Scan for the cell matching the given text and deliver its (X, Y) coordinate at center. 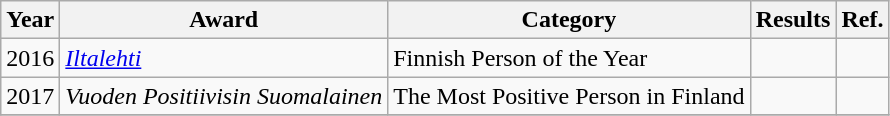
The Most Positive Person in Finland (569, 96)
Vuoden Positiivisin Suomalainen (224, 96)
2016 (30, 58)
Award (224, 20)
Ref. (862, 20)
Finnish Person of the Year (569, 58)
Year (30, 20)
Results (793, 20)
2017 (30, 96)
Category (569, 20)
Iltalehti (224, 58)
